Search for the cell housing the specified text and yield its [x, y] center coordinate. 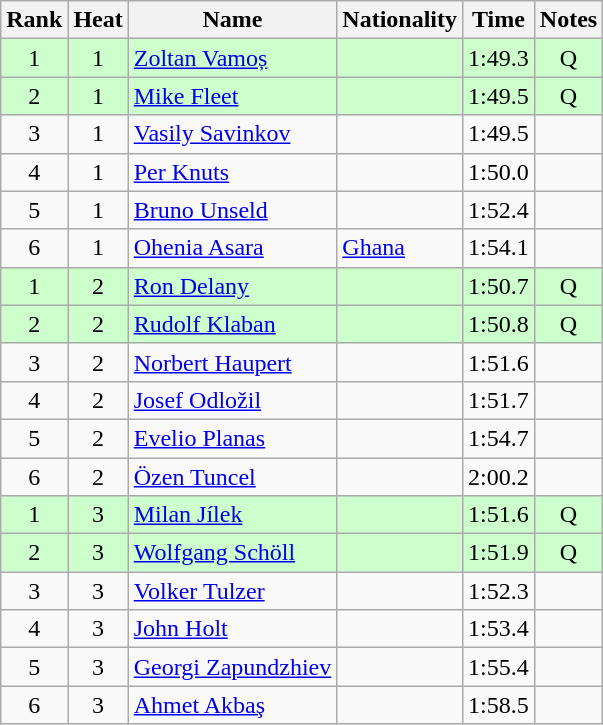
1:51.9 [499, 553]
Time [499, 20]
Bruno Unseld [232, 210]
1:50.8 [499, 324]
Ghana [400, 248]
Norbert Haupert [232, 362]
Wolfgang Schöll [232, 553]
1:49.3 [499, 58]
Ahmet Akbaş [232, 705]
John Holt [232, 629]
Josef Odložil [232, 400]
Ohenia Asara [232, 248]
1:52.4 [499, 210]
Rudolf Klaban [232, 324]
1:53.4 [499, 629]
Notes [568, 20]
1:58.5 [499, 705]
Vasily Savinkov [232, 134]
Özen Tuncel [232, 477]
Volker Tulzer [232, 591]
2:00.2 [499, 477]
Nationality [400, 20]
1:54.7 [499, 438]
1:50.7 [499, 286]
Mike Fleet [232, 96]
Per Knuts [232, 172]
1:52.3 [499, 591]
Zoltan Vamoș [232, 58]
Evelio Planas [232, 438]
1:50.0 [499, 172]
1:51.7 [499, 400]
Name [232, 20]
Milan Jílek [232, 515]
Rank [34, 20]
Georgi Zapundzhiev [232, 667]
1:55.4 [499, 667]
1:54.1 [499, 248]
Ron Delany [232, 286]
Heat [98, 20]
